Return the [x, y] coordinate for the center point of the cell that contains the specified text.  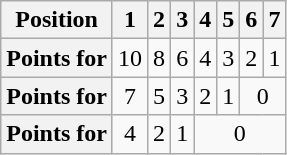
Position [57, 20]
8 [160, 58]
10 [130, 58]
